Find where the given text appears and provide that cell's center as [X, Y] coordinate. 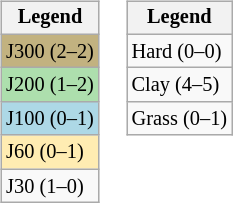
J200 (1–2) [50, 85]
Hard (0–0) [180, 51]
J30 (1–0) [50, 186]
J100 (0–1) [50, 119]
Grass (0–1) [180, 119]
Clay (4–5) [180, 85]
J60 (0–1) [50, 152]
J300 (2–2) [50, 51]
